Determine the [x, y] coordinate at the center of the cell enclosing the given text.  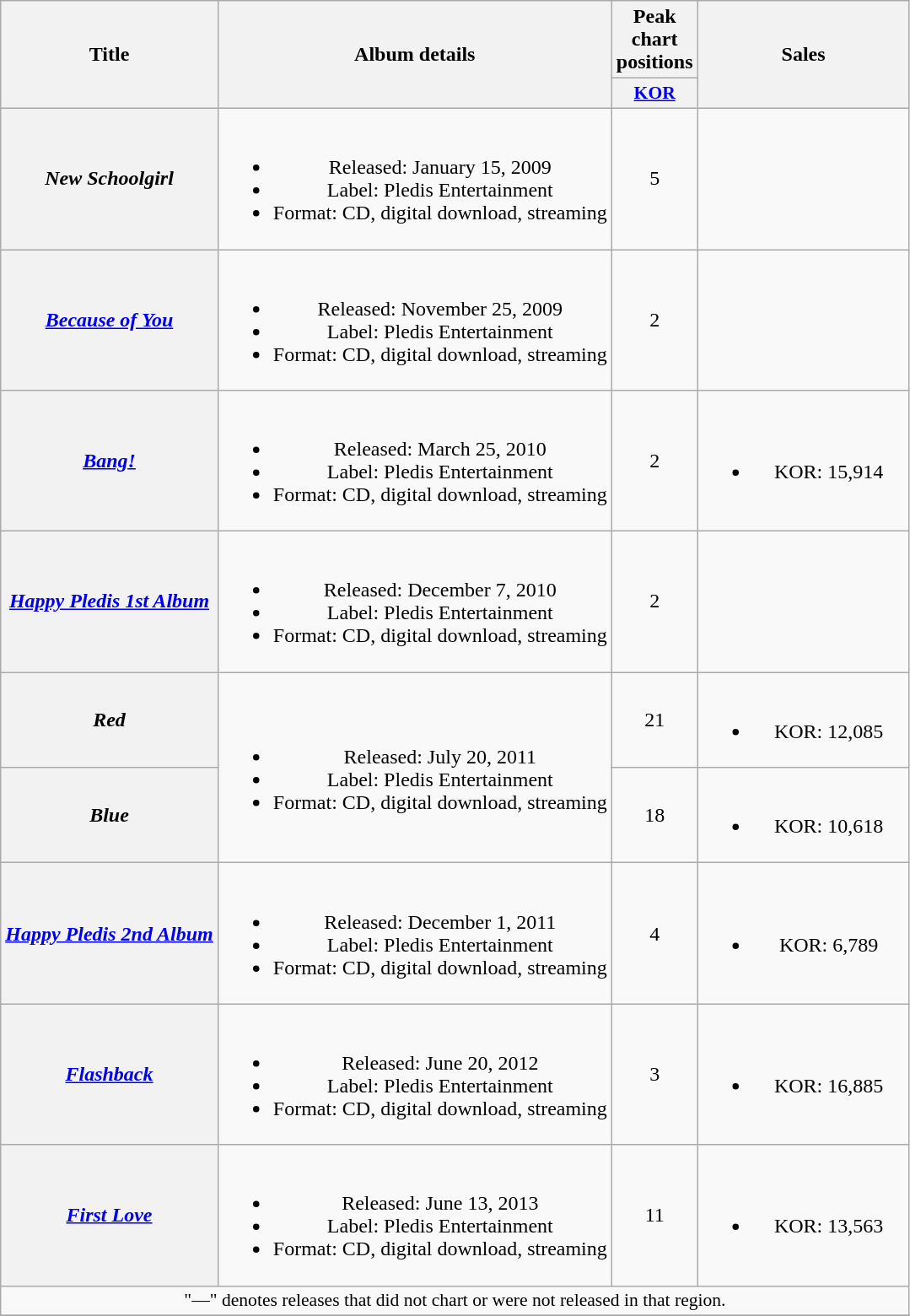
KOR [654, 94]
Released: June 13, 2013Label: Pledis EntertainmentFormat: CD, digital download, streaming [415, 1215]
Released: January 15, 2009Label: Pledis EntertainmentFormat: CD, digital download, streaming [415, 179]
21 [654, 720]
Sales [803, 55]
Happy Pledis 2nd Album [110, 933]
4 [654, 933]
Released: June 20, 2012Label: Pledis EntertainmentFormat: CD, digital download, streaming [415, 1075]
Title [110, 55]
3 [654, 1075]
Album details [415, 55]
KOR: 10,618 [803, 815]
11 [654, 1215]
Red [110, 720]
Released: November 25, 2009Label: Pledis EntertainmentFormat: CD, digital download, streaming [415, 321]
New Schoolgirl [110, 179]
KOR: 6,789 [803, 933]
Blue [110, 815]
KOR: 16,885 [803, 1075]
Released: March 25, 2010Label: Pledis EntertainmentFormat: CD, digital download, streaming [415, 461]
First Love [110, 1215]
KOR: 12,085 [803, 720]
KOR: 13,563 [803, 1215]
KOR: 15,914 [803, 461]
Because of You [110, 321]
Flashback [110, 1075]
18 [654, 815]
Released: December 1, 2011Label: Pledis EntertainmentFormat: CD, digital download, streaming [415, 933]
Released: December 7, 2010Label: Pledis EntertainmentFormat: CD, digital download, streaming [415, 602]
"—" denotes releases that did not chart or were not released in that region. [455, 1301]
Bang! [110, 461]
5 [654, 179]
Peak chart positions [654, 40]
Happy Pledis 1st Album [110, 602]
Released: July 20, 2011Label: Pledis EntertainmentFormat: CD, digital download, streaming [415, 768]
